Identify which cell holds the provided text, then report its [X, Y] central coordinate. 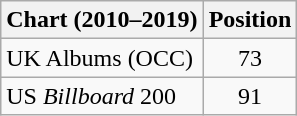
US Billboard 200 [102, 96]
Position [250, 20]
Chart (2010–2019) [102, 20]
73 [250, 58]
UK Albums (OCC) [102, 58]
91 [250, 96]
